Output the (X, Y) coordinate of the center of the cell containing the given text.  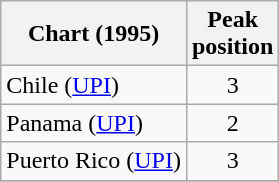
Panama (UPI) (94, 123)
Peakposition (232, 34)
Puerto Rico (UPI) (94, 161)
Chart (1995) (94, 34)
Chile (UPI) (94, 85)
2 (232, 123)
